Determine the (X, Y) coordinate at the center of the cell enclosing the given text.  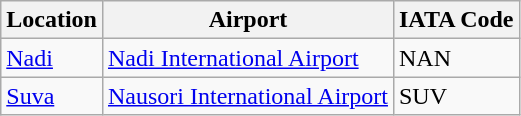
Nadi International Airport (248, 58)
Nadi (52, 58)
Suva (52, 96)
Location (52, 20)
Nausori International Airport (248, 96)
IATA Code (456, 20)
SUV (456, 96)
Airport (248, 20)
NAN (456, 58)
